Extract the (x, y) coordinate from the center of the cell holding the provided text.  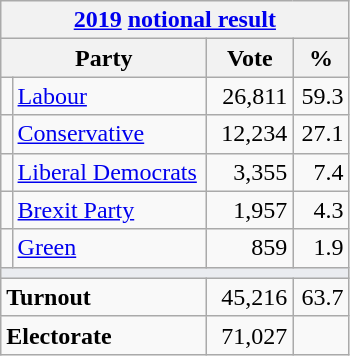
27.1 (321, 134)
859 (250, 248)
63.7 (321, 297)
Labour (110, 96)
59.3 (321, 96)
Turnout (104, 297)
12,234 (250, 134)
1.9 (321, 248)
26,811 (250, 96)
Party (104, 58)
7.4 (321, 172)
2019 notional result (175, 20)
Conservative (110, 134)
Vote (250, 58)
71,027 (250, 335)
Electorate (104, 335)
Green (110, 248)
Brexit Party (110, 210)
1,957 (250, 210)
4.3 (321, 210)
3,355 (250, 172)
% (321, 58)
45,216 (250, 297)
Liberal Democrats (110, 172)
